Provide the (x, y) coordinate of the cell's center where the given text is located.  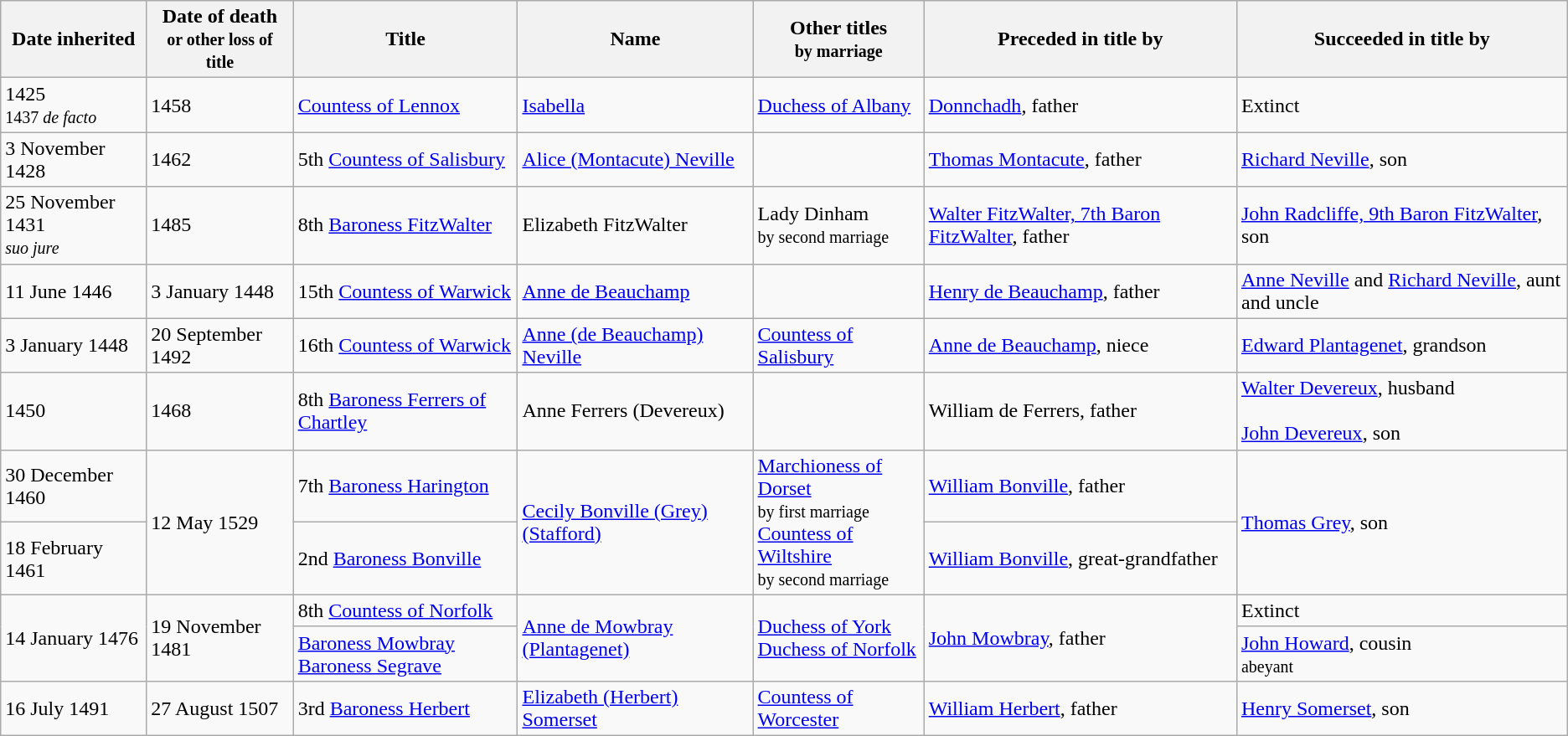
8th Baroness Ferrers of Chartley (405, 411)
1485 (219, 225)
3rd Baroness Herbert (405, 708)
1468 (219, 411)
Isabella (635, 106)
16 July 1491 (74, 708)
Henry de Beauchamp, father (1081, 291)
Alice (Montacute) Neville (635, 159)
Date of deathor other loss of title (219, 39)
3 November 1428 (74, 159)
Anne de Beauchamp (635, 291)
19 November 1481 (219, 638)
2nd Baroness Bonville (405, 559)
30 December 1460 (74, 486)
1458 (219, 106)
Preceded in title by (1081, 39)
Walter FitzWalter, 7th Baron FitzWalter, father (1081, 225)
Countess of Worcester (838, 708)
Thomas Grey, son (1402, 522)
Anne Neville and Richard Neville, aunt and uncle (1402, 291)
Richard Neville, son (1402, 159)
5th Countess of Salisbury (405, 159)
Title (405, 39)
Baroness MowbrayBaroness Segrave (405, 653)
Walter Devereux, husbandJohn Devereux, son (1402, 411)
8th Baroness FitzWalter (405, 225)
Marchioness of Dorsetby first marriageCountess of Wiltshireby second marriage (838, 522)
Anne de Mowbray (Plantagenet) (635, 638)
25 November 1431 suo jure (74, 225)
William de Ferrers, father (1081, 411)
William Bonville, father (1081, 486)
Henry Somerset, son (1402, 708)
Anne de Beauchamp, niece (1081, 345)
Elizabeth FitzWalter (635, 225)
14251437 de facto (74, 106)
Anne Ferrers (Devereux) (635, 411)
John Mowbray, father (1081, 638)
Name (635, 39)
27 August 1507 (219, 708)
Cecily Bonville (Grey) (Stafford) (635, 522)
John Howard, cousinabeyant (1402, 653)
Duchess of YorkDuchess of Norfolk (838, 638)
20 September 1492 (219, 345)
Anne (de Beauchamp) Neville (635, 345)
Date inherited (74, 39)
Elizabeth (Herbert) Somerset (635, 708)
Edward Plantagenet, grandson (1402, 345)
Lady Dinhamby second marriage (838, 225)
Countess of Lennox (405, 106)
15th Countess of Warwick (405, 291)
18 February 1461 (74, 559)
7th Baroness Harington (405, 486)
William Herbert, father (1081, 708)
1450 (74, 411)
Duchess of Albany (838, 106)
William Bonville, great-grandfather (1081, 559)
1462 (219, 159)
11 June 1446 (74, 291)
12 May 1529 (219, 522)
Succeeded in title by (1402, 39)
Countess of Salisbury (838, 345)
16th Countess of Warwick (405, 345)
8th Countess of Norfolk (405, 610)
Other titlesby marriage (838, 39)
John Radcliffe, 9th Baron FitzWalter, son (1402, 225)
14 January 1476 (74, 638)
Donnchadh, father (1081, 106)
Thomas Montacute, father (1081, 159)
